Return (x, y) of the center of cell containing provided text 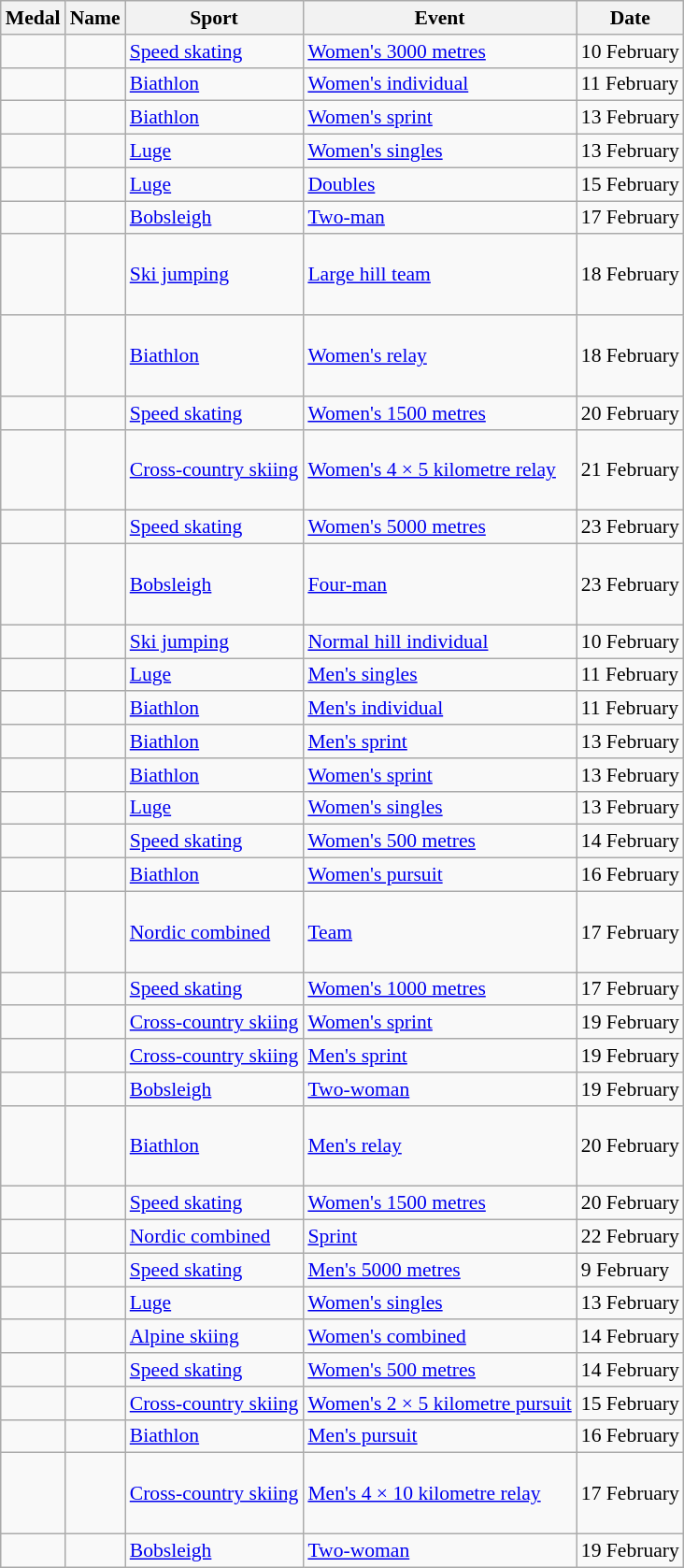
21 February (630, 469)
Women's relay (439, 355)
Name (95, 18)
Women's 2 × 5 kilometre pursuit (439, 1403)
Four-man (439, 585)
Medal (34, 18)
22 February (630, 1237)
Normal hill individual (439, 641)
Event (439, 18)
Women's combined (439, 1337)
Women's 5000 metres (439, 527)
Two-man (439, 218)
Women's 1000 metres (439, 989)
Women's individual (439, 84)
9 February (630, 1270)
Men's individual (439, 709)
Sprint (439, 1237)
Women's 3000 metres (439, 51)
Team (439, 931)
Men's 4 × 10 kilometre relay (439, 1494)
Doubles (439, 184)
Date (630, 18)
Large hill team (439, 275)
Women's 4 × 5 kilometre relay (439, 469)
Women's pursuit (439, 875)
Sport (215, 18)
Men's singles (439, 675)
Men's pursuit (439, 1436)
Men's relay (439, 1146)
Alpine skiing (215, 1337)
Men's 5000 metres (439, 1270)
